Search for the cell housing the specified text and yield its (X, Y) center coordinate. 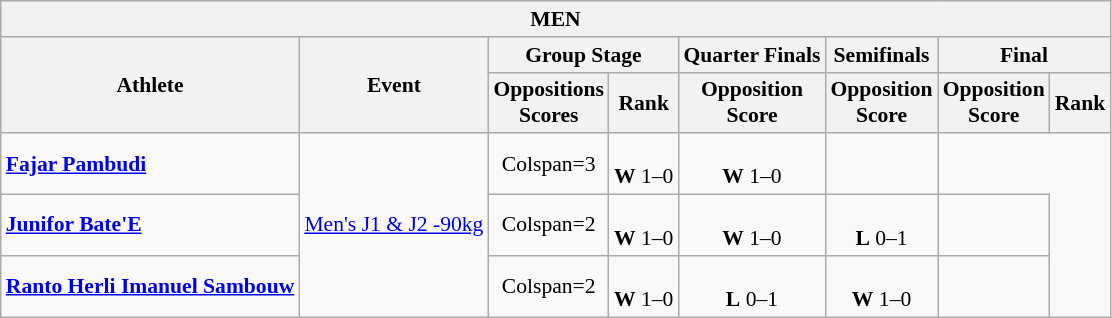
Junifor Bate'E (150, 226)
Men's J1 & J2 -90kg (394, 226)
Semifinals (881, 55)
Athlete (150, 86)
Fajar Pambudi (150, 164)
Event (394, 86)
Ranto Herli Imanuel Sambouw (150, 286)
Final (1024, 55)
Quarter Finals (752, 55)
OppositionsScores (548, 102)
Group Stage (583, 55)
Colspan=3 (548, 164)
MEN (556, 19)
